Detect which cell encompasses the target text, then output its (X, Y) center coordinate. 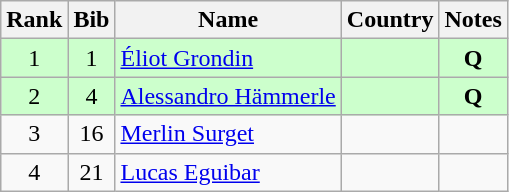
Bib (92, 20)
Country (390, 20)
Éliot Grondin (228, 58)
Merlin Surget (228, 134)
Lucas Eguibar (228, 172)
16 (92, 134)
2 (34, 96)
Name (228, 20)
Rank (34, 20)
3 (34, 134)
Alessandro Hämmerle (228, 96)
21 (92, 172)
Notes (473, 20)
